Return [x, y] of the center of cell containing provided text 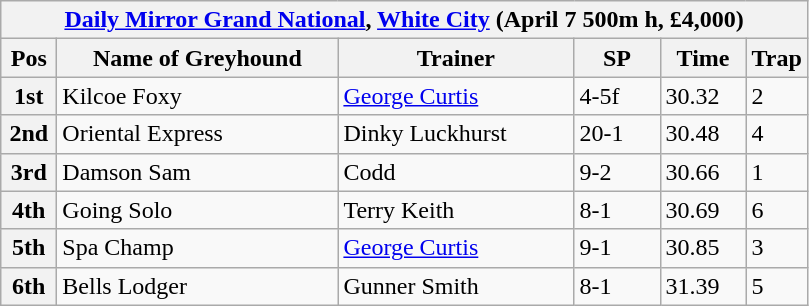
Pos [29, 58]
5th [29, 248]
Gunner Smith [456, 286]
Bells Lodger [198, 286]
30.32 [703, 96]
Oriental Express [198, 134]
Terry Keith [456, 210]
Daily Mirror Grand National, White City (April 7 500m h, £4,000) [404, 20]
30.48 [703, 134]
Time [703, 58]
3 [776, 248]
6th [29, 286]
1 [776, 172]
30.85 [703, 248]
Codd [456, 172]
1st [29, 96]
31.39 [703, 286]
6 [776, 210]
2 [776, 96]
Kilcoe Foxy [198, 96]
20-1 [617, 134]
3rd [29, 172]
30.69 [703, 210]
30.66 [703, 172]
9-1 [617, 248]
Trainer [456, 58]
Damson Sam [198, 172]
4-5f [617, 96]
Going Solo [198, 210]
5 [776, 286]
4th [29, 210]
Dinky Luckhurst [456, 134]
2nd [29, 134]
Trap [776, 58]
4 [776, 134]
Spa Champ [198, 248]
Name of Greyhound [198, 58]
SP [617, 58]
9-2 [617, 172]
